Output the [X, Y] coordinate of the center of the cell containing the given text.  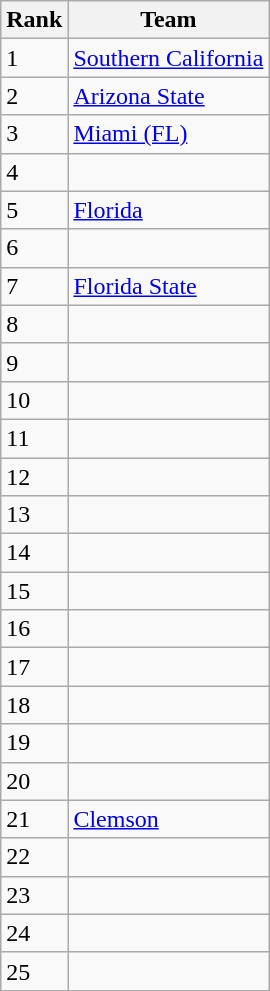
2 [34, 96]
7 [34, 286]
4 [34, 172]
12 [34, 477]
22 [34, 857]
Miami (FL) [168, 134]
24 [34, 933]
Team [168, 20]
11 [34, 438]
Florida State [168, 286]
15 [34, 591]
18 [34, 705]
21 [34, 819]
14 [34, 553]
8 [34, 324]
25 [34, 971]
9 [34, 362]
23 [34, 895]
1 [34, 58]
6 [34, 248]
16 [34, 629]
Florida [168, 210]
17 [34, 667]
Clemson [168, 819]
Arizona State [168, 96]
20 [34, 781]
10 [34, 400]
Southern California [168, 58]
19 [34, 743]
5 [34, 210]
Rank [34, 20]
13 [34, 515]
3 [34, 134]
